Return [X, Y] of the center of cell containing provided text 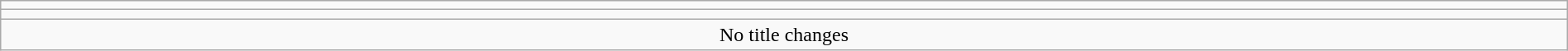
No title changes [784, 35]
